Determine the (x, y) coordinate at the center of the cell enclosing the given text.  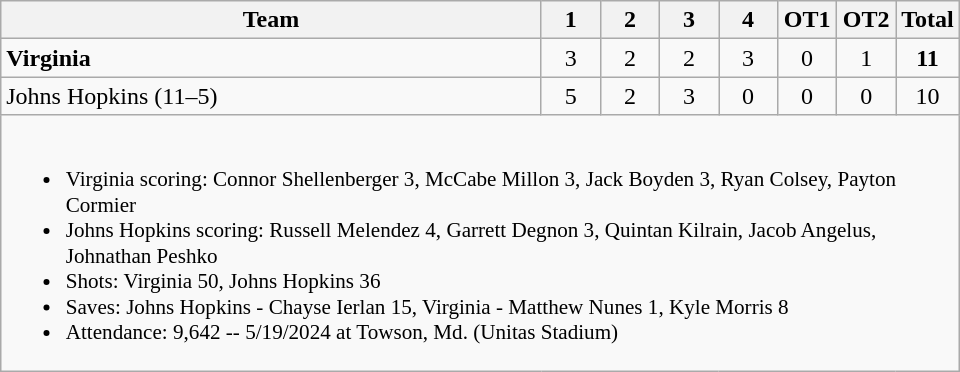
10 (928, 96)
OT1 (808, 20)
OT2 (866, 20)
5 (570, 96)
Team (272, 20)
4 (748, 20)
11 (928, 58)
Total (928, 20)
Virginia (272, 58)
Johns Hopkins (11–5) (272, 96)
